Return the (X, Y) coordinate for the center point of the cell that contains the specified text.  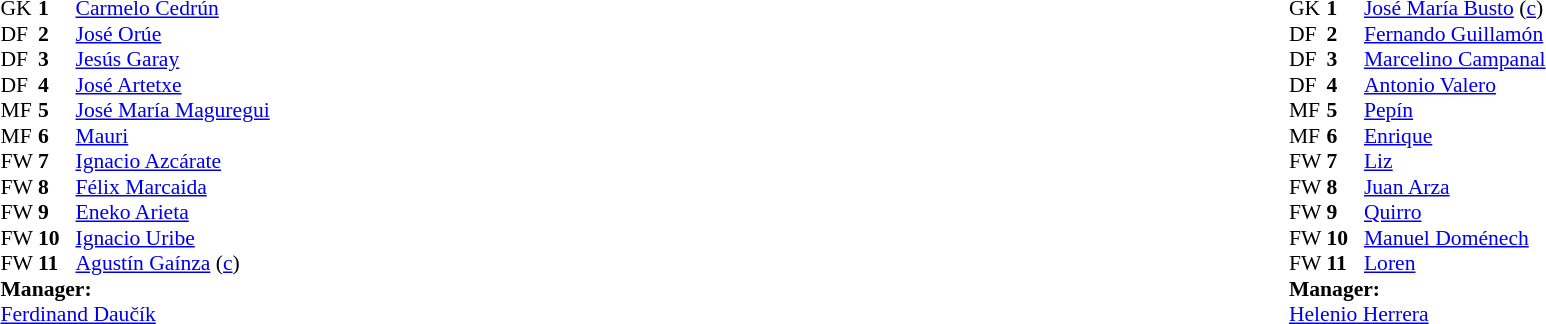
Antonio Valero (1455, 85)
José María Maguregui (173, 111)
Loren (1455, 263)
Quirro (1455, 213)
Eneko Arieta (173, 213)
Pepín (1455, 111)
Fernando Guillamón (1455, 34)
Jesús Garay (173, 59)
Liz (1455, 161)
Juan Arza (1455, 187)
Agustín Gaínza (c) (173, 263)
Ignacio Uribe (173, 238)
Félix Marcaida (173, 187)
José Orúe (173, 34)
Manuel Doménech (1455, 238)
Ignacio Azcárate (173, 161)
Enrique (1455, 136)
José Artetxe (173, 85)
Marcelino Campanal (1455, 59)
Mauri (173, 136)
